Identify which cell holds the provided text, then report its (x, y) central coordinate. 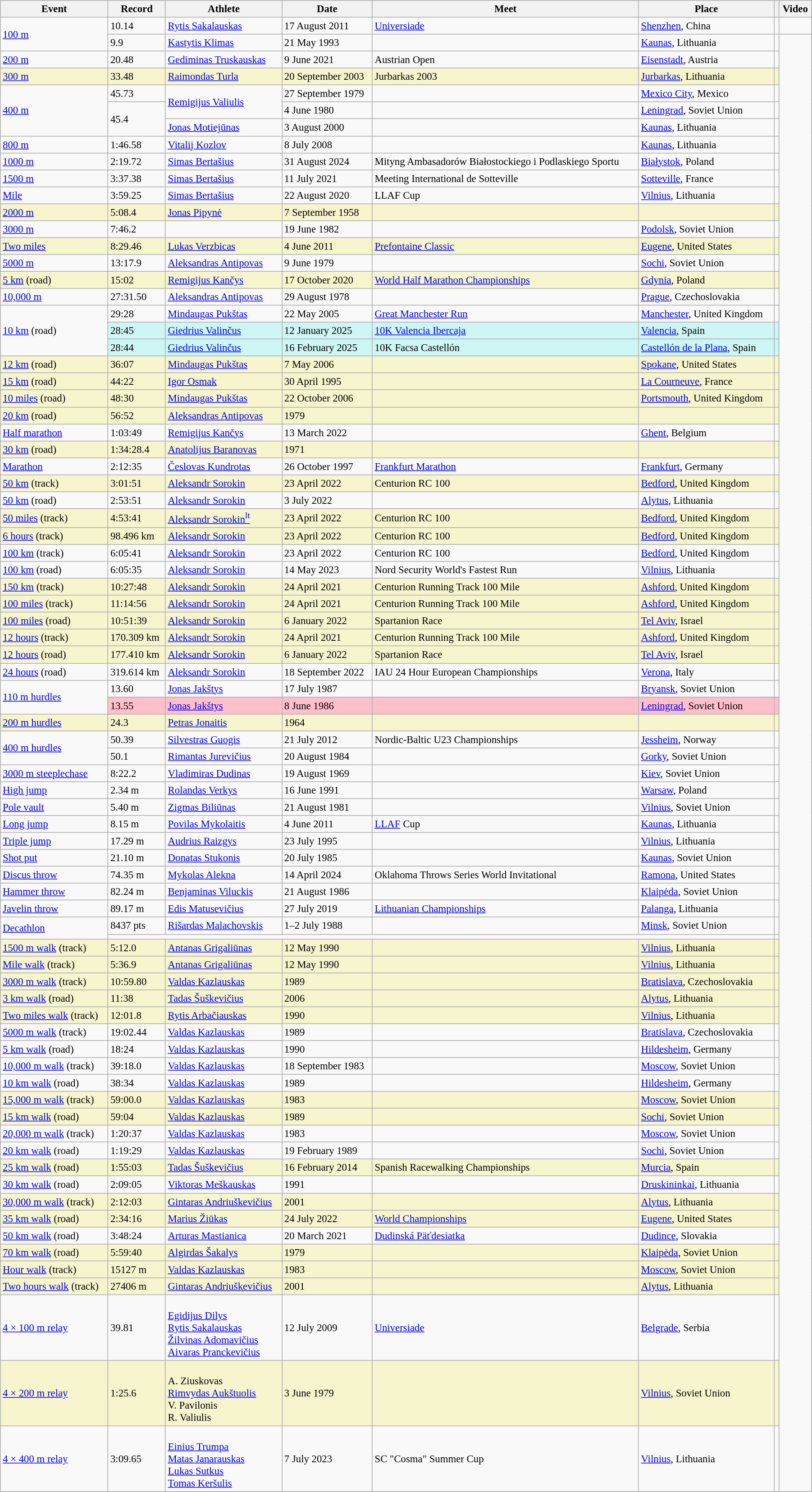
Rolandas Verkys (224, 790)
Pole vault (54, 807)
Date (327, 9)
4 June 1980 (327, 110)
Podolsk, Soviet Union (706, 229)
3 August 2000 (327, 128)
150 km (track) (54, 587)
3000 m (54, 229)
1991 (327, 1185)
27 July 2019 (327, 909)
Prague, Czechoslovakia (706, 297)
Discus throw (54, 875)
Verona, Italy (706, 672)
38:34 (137, 1083)
Gediminas Truskauskas (224, 60)
Donatas Stukonis (224, 858)
1:25.6 (137, 1393)
7 July 2023 (327, 1459)
39.81 (137, 1328)
100 km (track) (54, 553)
10:51:39 (137, 621)
1000 m (54, 161)
24 hours (road) (54, 672)
50.1 (137, 757)
8 June 1986 (327, 706)
10K Facsa Castellón (506, 348)
High jump (54, 790)
Marius Žiūkas (224, 1218)
Vitalij Kozlov (224, 145)
24 July 2022 (327, 1218)
Einius TrumpaMatas JanarauskasLukas SutkusTomas Keršulis (224, 1459)
44:22 (137, 382)
20 March 2021 (327, 1236)
400 m hurdles (54, 748)
17 July 1987 (327, 689)
Dudinská Päťdesiatka (506, 1236)
Murcia, Spain (706, 1168)
28:44 (137, 348)
15127 m (137, 1269)
1:46.58 (137, 145)
Video (795, 9)
Mile (54, 195)
17.29 m (137, 841)
19 August 1969 (327, 773)
Austrian Open (506, 60)
World Half Marathon Championships (506, 280)
Javelin throw (54, 909)
7 September 1958 (327, 212)
12:01.8 (137, 1015)
16 February 2025 (327, 348)
3:59.25 (137, 195)
20 km (road) (54, 415)
8:29.46 (137, 246)
3:37.38 (137, 178)
Audrius Raizgys (224, 841)
Palanga, Lithuania (706, 909)
Kiev, Soviet Union (706, 773)
10,000 m walk (track) (54, 1066)
3 June 1979 (327, 1393)
21.10 m (137, 858)
17 October 2020 (327, 280)
2:34:16 (137, 1218)
Castellón de la Plana, Spain (706, 348)
9 June 2021 (327, 60)
13.60 (137, 689)
300 m (54, 77)
14 April 2024 (327, 875)
18 September 2022 (327, 672)
29:28 (137, 314)
10 miles (road) (54, 399)
Lukas Verzbicas (224, 246)
5.40 m (137, 807)
Arturas Mastianica (224, 1236)
World Championships (506, 1218)
3000 m steeplechase (54, 773)
Long jump (54, 824)
SC "Cosma" Summer Cup (506, 1459)
Druskininkai, Lithuania (706, 1185)
Nord Security World's Fastest Run (506, 570)
15,000 m walk (track) (54, 1100)
1:03:49 (137, 433)
2000 m (54, 212)
30,000 m walk (track) (54, 1202)
12 January 2025 (327, 331)
1971 (327, 449)
27 September 1979 (327, 94)
2006 (327, 999)
1964 (327, 722)
Hammer throw (54, 892)
12 hours (track) (54, 638)
Marathon (54, 466)
Rišardas Malachovskis (224, 926)
177.410 km (137, 655)
Rimantas Jurevičius (224, 757)
12 July 2009 (327, 1328)
Algirdas Šakalys (224, 1252)
Mexico City, Mexico (706, 94)
2:12:03 (137, 1202)
Warsaw, Poland (706, 790)
Spokane, United States (706, 365)
36:07 (137, 365)
21 August 1981 (327, 807)
Valencia, Spain (706, 331)
56:52 (137, 415)
Povilas Mykolaitis (224, 824)
26 October 1997 (327, 466)
22 May 2005 (327, 314)
29 August 1978 (327, 297)
Lithuanian Championships (506, 909)
82.24 m (137, 892)
6:05:35 (137, 570)
Place (706, 9)
Bryansk, Soviet Union (706, 689)
10K Valencia Ibercaja (506, 331)
3000 m walk (track) (54, 981)
3:09.65 (137, 1459)
59:00.0 (137, 1100)
39:18.0 (137, 1066)
Remigijus Valiulis (224, 102)
11:38 (137, 999)
30 km walk (road) (54, 1185)
319.614 km (137, 672)
28:45 (137, 331)
30 April 1995 (327, 382)
89.17 m (137, 909)
Ramona, United States (706, 875)
5:59:40 (137, 1252)
22 October 2006 (327, 399)
Aleksandr Sorokinlt (224, 518)
13.55 (137, 706)
18 September 1983 (327, 1066)
21 July 2012 (327, 739)
1500 m walk (track) (54, 948)
98.496 km (137, 536)
8437 pts (137, 926)
27:31.50 (137, 297)
45.4 (137, 119)
Jessheim, Norway (706, 739)
Dudince, Slovakia (706, 1236)
45.73 (137, 94)
Belgrade, Serbia (706, 1328)
3:48:24 (137, 1236)
Frankfurt Marathon (506, 466)
5:36.9 (137, 964)
4:53:41 (137, 518)
11:14:56 (137, 604)
Jurbarkas 2003 (506, 77)
Meet (506, 9)
10:59.80 (137, 981)
20.48 (137, 60)
Record (137, 9)
Vladimiras Dudinas (224, 773)
Jurbarkas, Lithuania (706, 77)
2:09:05 (137, 1185)
5 km (road) (54, 280)
100 km (road) (54, 570)
IAU 24 Hour European Championships (506, 672)
5000 m (54, 263)
5:08.4 (137, 212)
2:53:51 (137, 500)
20 km walk (road) (54, 1151)
Spanish Racewalking Championships (506, 1168)
10 km (road) (54, 331)
4 × 200 m relay (54, 1393)
Benjaminas Viluckis (224, 892)
31 August 2024 (327, 161)
Frankfurt, Germany (706, 466)
Petras Jonaitis (224, 722)
10.14 (137, 26)
La Courneuve, France (706, 382)
400 m (54, 111)
18:24 (137, 1049)
8 July 2008 (327, 145)
50.39 (137, 739)
22 August 2020 (327, 195)
Meeting International de Sotteville (506, 178)
48:30 (137, 399)
10:27:48 (137, 587)
12 km (road) (54, 365)
Two miles (54, 246)
Silvestras Guogis (224, 739)
10,000 m (54, 297)
50 km (road) (54, 500)
800 m (54, 145)
19:02.44 (137, 1032)
74.35 m (137, 875)
9 June 1979 (327, 263)
4 × 100 m relay (54, 1328)
Jonas Pipynė (224, 212)
50 km walk (road) (54, 1236)
3:01:51 (137, 484)
100 m (54, 34)
Oklahoma Throws Series World Invitational (506, 875)
Gdynia, Poland (706, 280)
Athlete (224, 9)
Česlovas Kundrotas (224, 466)
3 July 2022 (327, 500)
50 miles (track) (54, 518)
Event (54, 9)
Great Manchester Run (506, 314)
30 km (road) (54, 449)
1:55:03 (137, 1168)
Ghent, Belgium (706, 433)
Triple jump (54, 841)
15 km (road) (54, 382)
Eisenstadt, Austria (706, 60)
1:19:29 (137, 1151)
Edis Matusevičius (224, 909)
20 August 1984 (327, 757)
13 March 2022 (327, 433)
1:20:37 (137, 1134)
Half marathon (54, 433)
Rytis Sakalauskas (224, 26)
24.3 (137, 722)
6 hours (track) (54, 536)
Two hours walk (track) (54, 1287)
Shenzhen, China (706, 26)
200 m (54, 60)
21 May 1993 (327, 43)
Portsmouth, United Kingdom (706, 399)
7 May 2006 (327, 365)
59:04 (137, 1117)
8:22.2 (137, 773)
A. ZiuskovasRimvydas AukštuolisV. PavilonisR. Valiulis (224, 1393)
Zigmas Biliūnas (224, 807)
100 miles (road) (54, 621)
16 June 1991 (327, 790)
Minsk, Soviet Union (706, 926)
20 July 1985 (327, 858)
Kaunas, Soviet Union (706, 858)
11 July 2021 (327, 178)
Mykolas Alekna (224, 875)
27406 m (137, 1287)
5000 m walk (track) (54, 1032)
Kastytis Klimas (224, 43)
Anatolijus Baranovas (224, 449)
33.48 (137, 77)
5:12.0 (137, 948)
2:19.72 (137, 161)
Decathlon (54, 928)
1:34:28.4 (137, 449)
21 August 1986 (327, 892)
1500 m (54, 178)
2:12:35 (137, 466)
Prefontaine Classic (506, 246)
25 km walk (road) (54, 1168)
Gorky, Soviet Union (706, 757)
17 August 2011 (327, 26)
170.309 km (137, 638)
Mile walk (track) (54, 964)
Manchester, United Kingdom (706, 314)
12 hours (road) (54, 655)
7:46.2 (137, 229)
14 May 2023 (327, 570)
Egidijus DilysRytis SakalauskasŽilvinas AdomavičiusAivaras Pranckevičius (224, 1328)
Hour walk (track) (54, 1269)
16 February 2014 (327, 1168)
19 June 1982 (327, 229)
15:02 (137, 280)
Two miles walk (track) (54, 1015)
3 km walk (road) (54, 999)
110 m hurdles (54, 697)
Mityng Ambasadorów Białostockiego i Podlaskiego Sportu (506, 161)
19 February 1989 (327, 1151)
Igor Osmak (224, 382)
35 km walk (road) (54, 1218)
20 September 2003 (327, 77)
Rytis Arbačiauskas (224, 1015)
15 km walk (road) (54, 1117)
70 km walk (road) (54, 1252)
2.34 m (137, 790)
Białystok, Poland (706, 161)
Jonas Motiejūnas (224, 128)
8.15 m (137, 824)
20,000 m walk (track) (54, 1134)
200 m hurdles (54, 722)
13:17.9 (137, 263)
50 km (track) (54, 484)
5 km walk (road) (54, 1049)
Raimondas Turla (224, 77)
100 miles (track) (54, 604)
6:05:41 (137, 553)
23 July 1995 (327, 841)
4 × 400 m relay (54, 1459)
Viktoras Meškauskas (224, 1185)
9.9 (137, 43)
Nordic-Baltic U23 Championships (506, 739)
Shot put (54, 858)
1–2 July 1988 (327, 926)
Sotteville, France (706, 178)
10 km walk (road) (54, 1083)
